Pinpoint the cell where the given text exists, returning its (X, Y) midpoint coordinate. 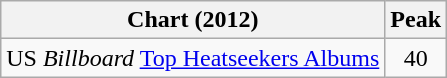
40 (416, 58)
US Billboard Top Heatseekers Albums (193, 58)
Chart (2012) (193, 20)
Peak (416, 20)
